Detect which cell encompasses the target text, then output its (x, y) center coordinate. 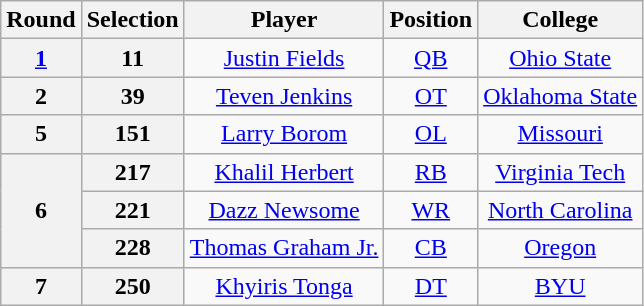
11 (132, 58)
QB (431, 58)
North Carolina (560, 210)
250 (132, 286)
Khalil Herbert (284, 172)
Khyiris Tonga (284, 286)
2 (41, 96)
Selection (132, 20)
228 (132, 248)
Player (284, 20)
7 (41, 286)
Oklahoma State (560, 96)
Dazz Newsome (284, 210)
Virginia Tech (560, 172)
151 (132, 134)
1 (41, 58)
Position (431, 20)
Ohio State (560, 58)
RB (431, 172)
5 (41, 134)
DT (431, 286)
BYU (560, 286)
Missouri (560, 134)
OT (431, 96)
Justin Fields (284, 58)
217 (132, 172)
WR (431, 210)
College (560, 20)
39 (132, 96)
OL (431, 134)
Round (41, 20)
CB (431, 248)
Oregon (560, 248)
6 (41, 210)
221 (132, 210)
Larry Borom (284, 134)
Thomas Graham Jr. (284, 248)
Teven Jenkins (284, 96)
